Provide the (x, y) coordinate of the cell's center where the given text is located.  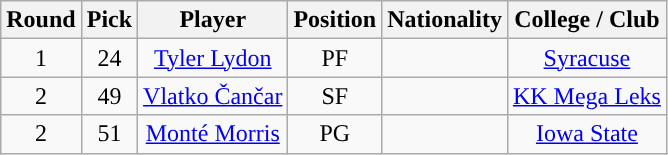
Player (213, 20)
PF (335, 58)
Vlatko Čančar (213, 96)
Iowa State (586, 134)
PG (335, 134)
51 (109, 134)
College / Club (586, 20)
Round (41, 20)
Tyler Lydon (213, 58)
KK Mega Leks (586, 96)
Syracuse (586, 58)
1 (41, 58)
Pick (109, 20)
Position (335, 20)
Monté Morris (213, 134)
24 (109, 58)
Nationality (445, 20)
SF (335, 96)
49 (109, 96)
